Capture the cell that displays the provided text and extract its (X, Y) central coordinate. 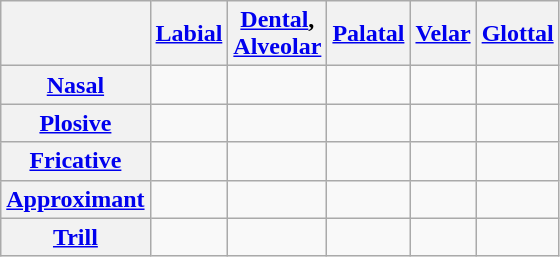
Trill (76, 237)
Fricative (76, 161)
Nasal (76, 85)
Palatal (368, 34)
Glottal (518, 34)
Plosive (76, 123)
Approximant (76, 199)
Dental,Alveolar (278, 34)
Labial (189, 34)
Velar (443, 34)
